Return (x, y) of the center of cell containing provided text 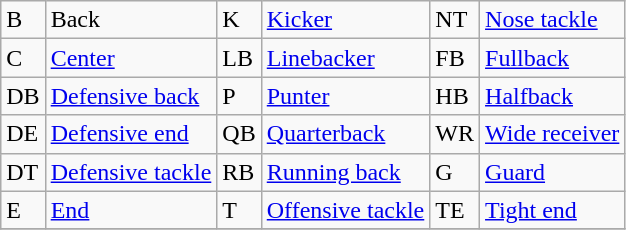
Wide receiver (552, 134)
Quarterback (346, 134)
Defensive tackle (131, 172)
C (23, 58)
QB (239, 134)
FB (455, 58)
Back (131, 20)
DT (23, 172)
DE (23, 134)
Defensive back (131, 96)
Tight end (552, 210)
E (23, 210)
DB (23, 96)
Running back (346, 172)
Punter (346, 96)
Defensive end (131, 134)
B (23, 20)
HB (455, 96)
RB (239, 172)
LB (239, 58)
Kicker (346, 20)
Guard (552, 172)
End (131, 210)
Offensive tackle (346, 210)
K (239, 20)
Fullback (552, 58)
T (239, 210)
Center (131, 58)
G (455, 172)
TE (455, 210)
Nose tackle (552, 20)
WR (455, 134)
Halfback (552, 96)
Linebacker (346, 58)
P (239, 96)
NT (455, 20)
